Provide the [x, y] coordinate of the cell's center where the given text is located.  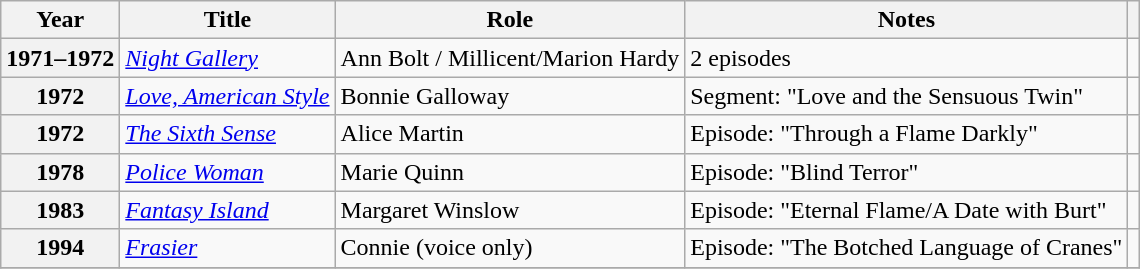
Episode: "Eternal Flame/A Date with Burt" [906, 210]
Role [510, 20]
1978 [60, 172]
2 episodes [906, 58]
Marie Quinn [510, 172]
Police Woman [228, 172]
Episode: "The Botched Language of Cranes" [906, 248]
Margaret Winslow [510, 210]
The Sixth Sense [228, 134]
1994 [60, 248]
Alice Martin [510, 134]
Connie (voice only) [510, 248]
Fantasy Island [228, 210]
Bonnie Galloway [510, 96]
Ann Bolt / Millicent/Marion Hardy [510, 58]
Segment: "Love and the Sensuous Twin" [906, 96]
Episode: "Through a Flame Darkly" [906, 134]
Frasier [228, 248]
Night Gallery [228, 58]
Love, American Style [228, 96]
Title [228, 20]
1971–1972 [60, 58]
1983 [60, 210]
Year [60, 20]
Notes [906, 20]
Episode: "Blind Terror" [906, 172]
